For the text-containing cell, return its midpoint in (X, Y) coordinate format. 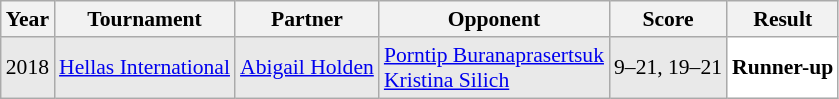
Partner (307, 19)
Year (28, 19)
Score (668, 19)
2018 (28, 68)
Hellas International (144, 68)
Runner-up (782, 68)
Result (782, 19)
Tournament (144, 19)
Abigail Holden (307, 68)
Opponent (494, 19)
9–21, 19–21 (668, 68)
Porntip Buranaprasertsuk Kristina Silich (494, 68)
